For the text-containing cell, return its midpoint in [X, Y] coordinate format. 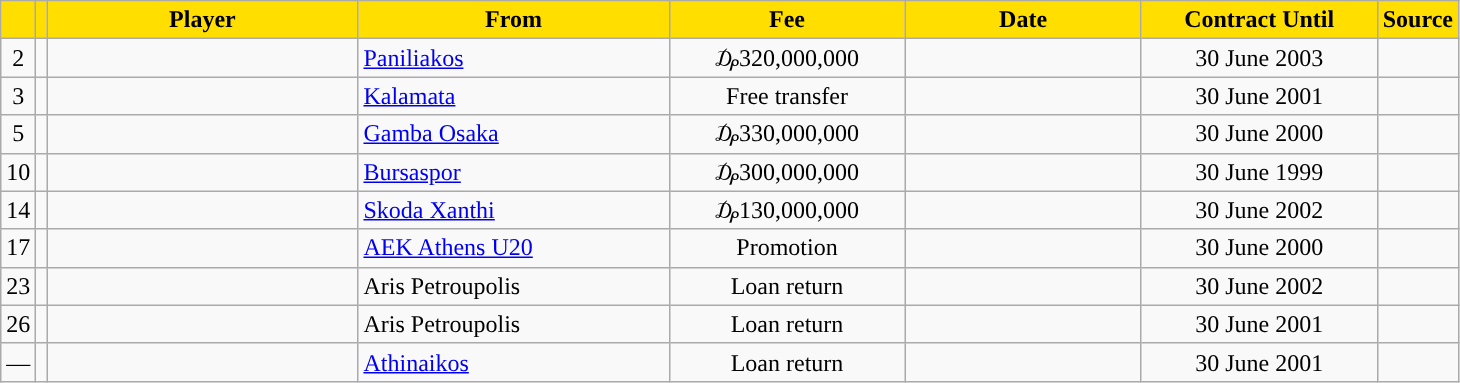
₯330,000,000 [787, 134]
Free transfer [787, 96]
30 June 1999 [1259, 172]
Source [1418, 20]
14 [18, 210]
— [18, 362]
AEK Athens U20 [514, 248]
₯130,000,000 [787, 210]
From [514, 20]
30 June 2003 [1259, 58]
Gamba Osaka [514, 134]
3 [18, 96]
Contract Until [1259, 20]
Promotion [787, 248]
17 [18, 248]
Paniliakos [514, 58]
Fee [787, 20]
Bursaspor [514, 172]
Date [1023, 20]
₯320,000,000 [787, 58]
Kalamata [514, 96]
23 [18, 286]
Athinaikos [514, 362]
5 [18, 134]
10 [18, 172]
2 [18, 58]
₯300,000,000 [787, 172]
Skoda Xanthi [514, 210]
26 [18, 324]
Player [202, 20]
